Capture the cell that displays the provided text and extract its (X, Y) central coordinate. 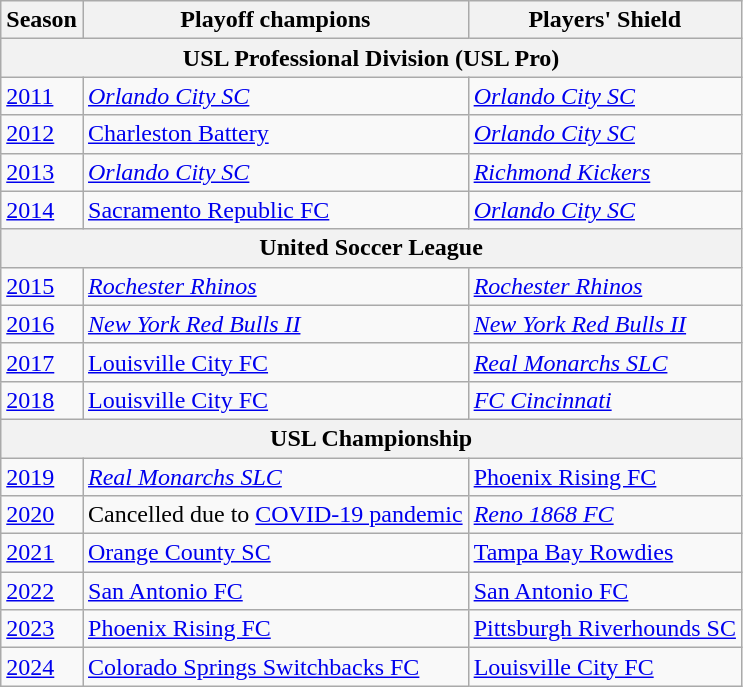
United Soccer League (372, 248)
Sacramento Republic FC (275, 210)
Charleston Battery (275, 134)
2013 (42, 172)
Players' Shield (604, 20)
2014 (42, 210)
2021 (42, 553)
Richmond Kickers (604, 172)
Reno 1868 FC (604, 515)
2015 (42, 286)
Orange County SC (275, 553)
2012 (42, 134)
Tampa Bay Rowdies (604, 553)
FC Cincinnati (604, 400)
2023 (42, 629)
2018 (42, 400)
Colorado Springs Switchbacks FC (275, 667)
2011 (42, 96)
USL Championship (372, 438)
Season (42, 20)
Cancelled due to COVID-19 pandemic (275, 515)
2022 (42, 591)
2020 (42, 515)
2019 (42, 477)
2017 (42, 362)
Pittsburgh Riverhounds SC (604, 629)
Playoff champions (275, 20)
2024 (42, 667)
2016 (42, 324)
USL Professional Division (USL Pro) (372, 58)
